Find where the given text appears and provide that cell's center as [x, y] coordinate. 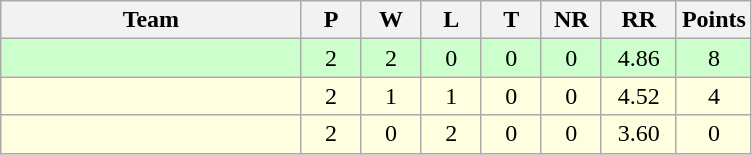
RR [638, 20]
Team [151, 20]
NR [571, 20]
L [451, 20]
8 [714, 58]
4 [714, 96]
Points [714, 20]
3.60 [638, 134]
4.86 [638, 58]
P [331, 20]
W [391, 20]
4.52 [638, 96]
T [511, 20]
